Detect which cell encompasses the target text, then output its (X, Y) center coordinate. 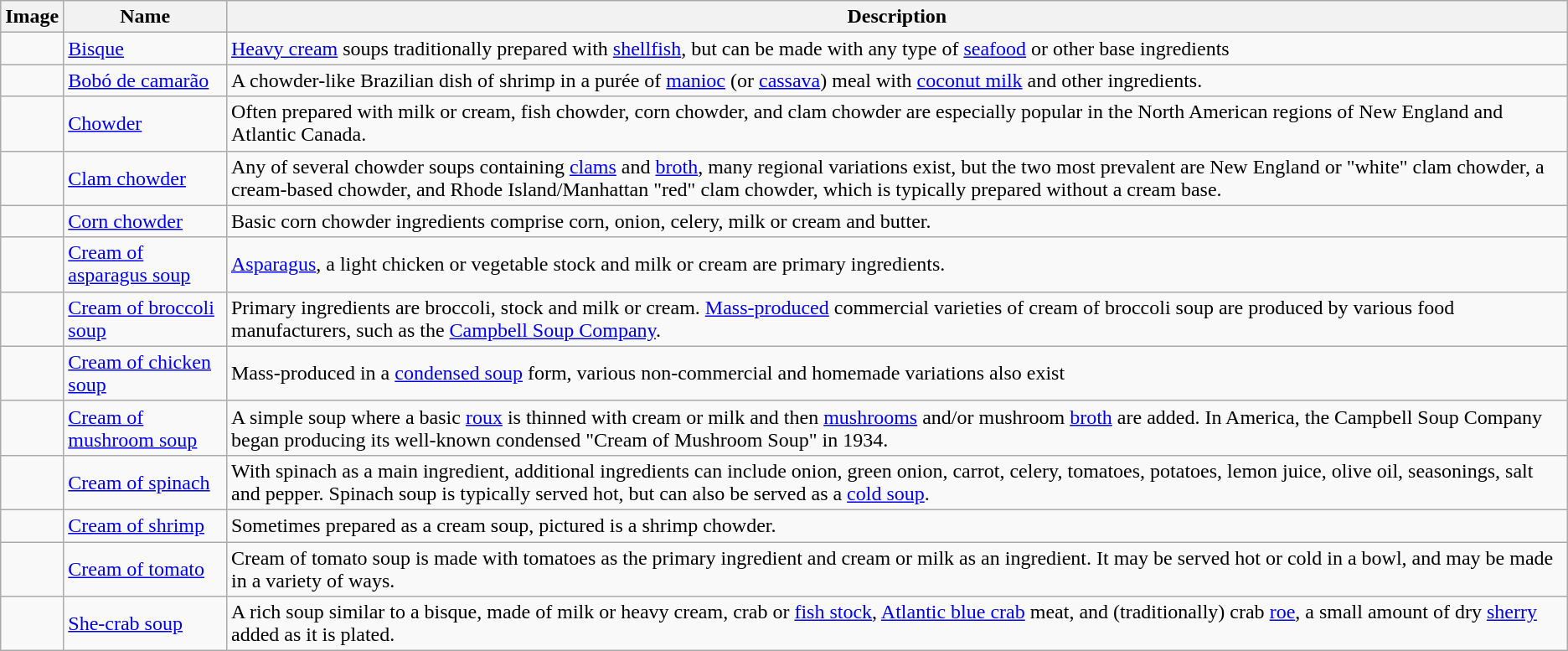
Image (32, 17)
Cream of asparagus soup (146, 265)
Basic corn chowder ingredients comprise corn, onion, celery, milk or cream and butter. (896, 221)
Heavy cream soups traditionally prepared with shellfish, but can be made with any type of seafood or other base ingredients (896, 49)
Sometimes prepared as a cream soup, pictured is a shrimp chowder. (896, 525)
Cream of shrimp (146, 525)
Asparagus, a light chicken or vegetable stock and milk or cream are primary ingredients. (896, 265)
Chowder (146, 124)
A chowder-like Brazilian dish of shrimp in a purée of manioc (or cassava) meal with coconut milk and other ingredients. (896, 80)
Cream of broccoli soup (146, 318)
Name (146, 17)
Cream of spinach (146, 483)
She-crab soup (146, 623)
Description (896, 17)
Corn chowder (146, 221)
Cream of chicken soup (146, 374)
Cream of tomato (146, 568)
Clam chowder (146, 178)
Cream of mushroom soup (146, 427)
Bisque (146, 49)
Mass-produced in a condensed soup form, various non-commercial and homemade variations also exist (896, 374)
Bobó de camarão (146, 80)
